Capture the cell that displays the provided text and extract its (X, Y) central coordinate. 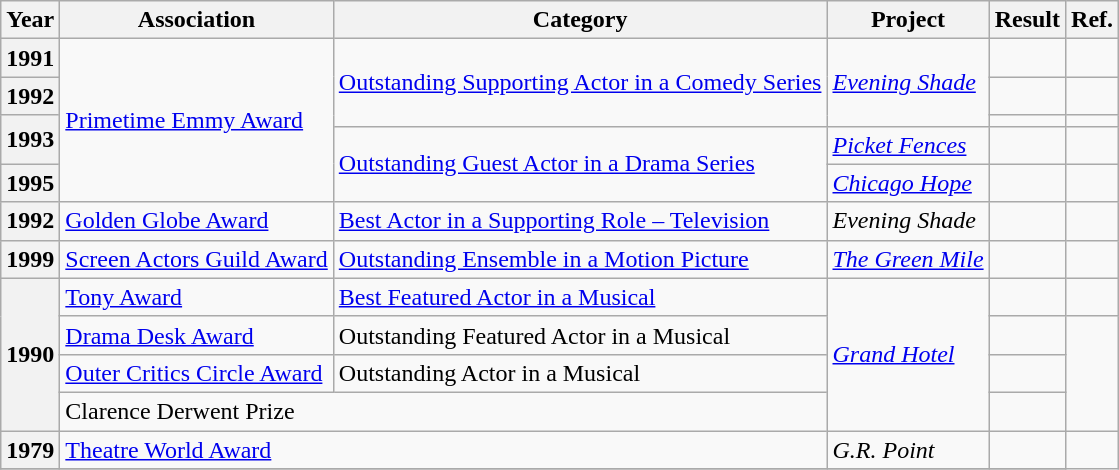
Outstanding Featured Actor in a Musical (580, 335)
Outstanding Guest Actor in a Drama Series (580, 164)
1990 (30, 354)
Golden Globe Award (196, 221)
Tony Award (196, 297)
Outer Critics Circle Award (196, 373)
Primetime Emmy Award (196, 120)
Ref. (1092, 20)
1979 (30, 449)
Outstanding Supporting Actor in a Comedy Series (580, 82)
Clarence Derwent Prize (444, 411)
Category (580, 20)
1991 (30, 58)
Result (1027, 20)
Outstanding Actor in a Musical (580, 373)
Picket Fences (908, 145)
1993 (30, 140)
Theatre World Award (444, 449)
Best Actor in a Supporting Role – Television (580, 221)
Year (30, 20)
Grand Hotel (908, 354)
1995 (30, 183)
Outstanding Ensemble in a Motion Picture (580, 259)
Project (908, 20)
G.R. Point (908, 449)
The Green Mile (908, 259)
Screen Actors Guild Award (196, 259)
Association (196, 20)
Drama Desk Award (196, 335)
Chicago Hope (908, 183)
Best Featured Actor in a Musical (580, 297)
1999 (30, 259)
